Detect which cell encompasses the target text, then output its (x, y) center coordinate. 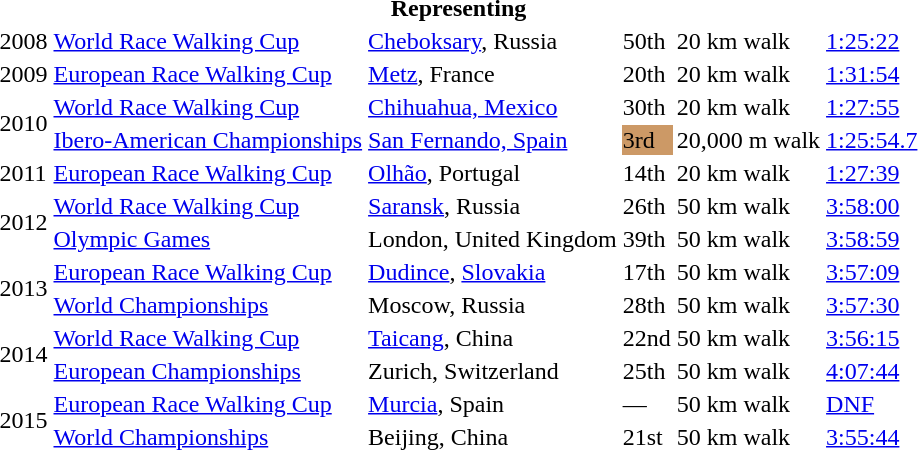
Dudince, Slovakia (493, 272)
20,000 m walk (748, 140)
Taicang, China (493, 338)
25th (646, 371)
3rd (646, 140)
20th (646, 74)
Moscow, Russia (493, 305)
14th (646, 173)
Ibero-American Championships (208, 140)
50th (646, 41)
European Championships (208, 371)
26th (646, 206)
Olhão, Portugal (493, 173)
28th (646, 305)
Metz, France (493, 74)
London, United Kingdom (493, 239)
17th (646, 272)
Olympic Games (208, 239)
Chihuahua, Mexico (493, 107)
22nd (646, 338)
39th (646, 239)
Saransk, Russia (493, 206)
Murcia, Spain (493, 404)
Zurich, Switzerland (493, 371)
— (646, 404)
30th (646, 107)
Cheboksary, Russia (493, 41)
World Championships (208, 305)
San Fernando, Spain (493, 140)
